Search for the cell housing the specified text and yield its [X, Y] center coordinate. 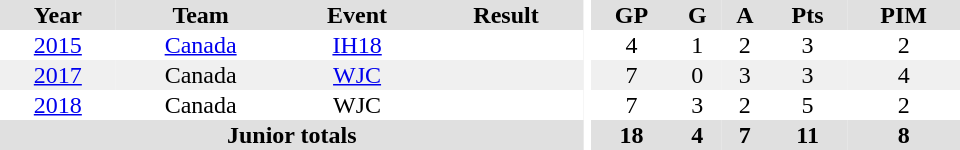
Junior totals [292, 135]
Year [58, 15]
2017 [58, 75]
0 [698, 75]
5 [808, 105]
11 [808, 135]
Pts [808, 15]
Event [358, 15]
2018 [58, 105]
GP [631, 15]
8 [904, 135]
2015 [58, 45]
PIM [904, 15]
Team [201, 15]
Result [506, 15]
G [698, 15]
1 [698, 45]
18 [631, 135]
IH18 [358, 45]
A [745, 15]
